Detect which cell encompasses the target text, then output its [x, y] center coordinate. 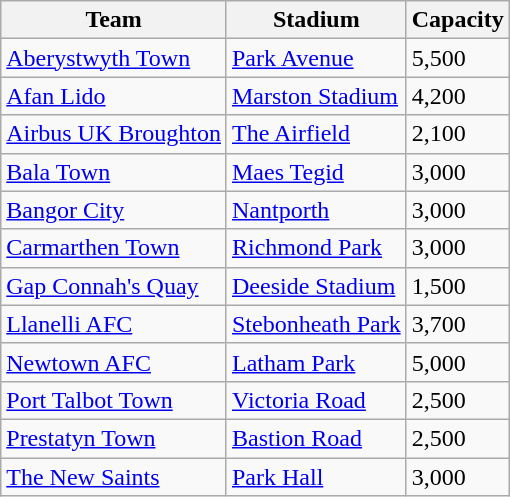
Park Avenue [316, 58]
The New Saints [114, 477]
5,000 [458, 362]
Stebonheath Park [316, 324]
Park Hall [316, 477]
The Airfield [316, 134]
Victoria Road [316, 400]
Prestatyn Town [114, 438]
4,200 [458, 96]
Bala Town [114, 172]
Nantporth [316, 210]
Llanelli AFC [114, 324]
Latham Park [316, 362]
Port Talbot Town [114, 400]
Richmond Park [316, 248]
Marston Stadium [316, 96]
Airbus UK Broughton [114, 134]
Gap Connah's Quay [114, 286]
Capacity [458, 20]
3,700 [458, 324]
Afan Lido [114, 96]
5,500 [458, 58]
Team [114, 20]
Stadium [316, 20]
Carmarthen Town [114, 248]
Bastion Road [316, 438]
1,500 [458, 286]
Newtown AFC [114, 362]
Maes Tegid [316, 172]
Deeside Stadium [316, 286]
Aberystwyth Town [114, 58]
2,100 [458, 134]
Bangor City [114, 210]
